Capture the cell that displays the provided text and extract its [x, y] central coordinate. 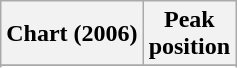
Peak position [189, 34]
Chart (2006) [72, 34]
